Determine the [X, Y] coordinate at the center of the cell enclosing the given text.  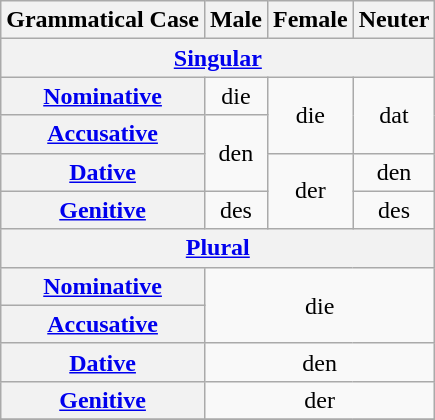
Grammatical Case [103, 20]
Female [310, 20]
Neuter [394, 20]
Singular [218, 58]
Plural [218, 248]
Male [236, 20]
dat [394, 115]
